Return the (x, y) coordinate for the center point of the cell that contains the specified text.  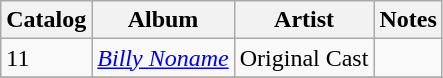
Album (163, 20)
11 (46, 58)
Catalog (46, 20)
Artist (304, 20)
Billy Noname (163, 58)
Notes (408, 20)
Original Cast (304, 58)
